From the cell containing the given text, extract its center point as (x, y) coordinate. 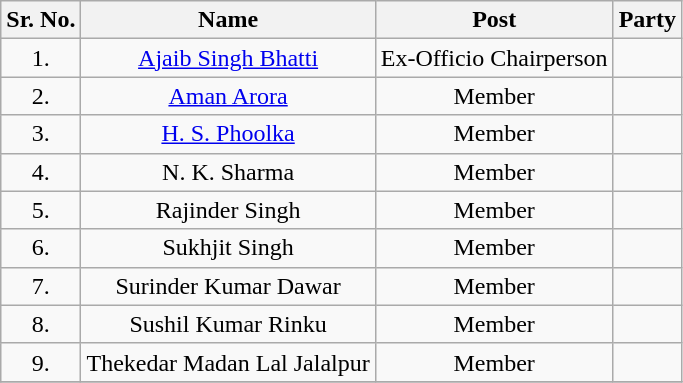
8. (41, 324)
Sukhjit Singh (228, 248)
Name (228, 20)
9. (41, 362)
Ex-Officio Chairperson (494, 58)
H. S. Phoolka (228, 134)
6. (41, 248)
Surinder Kumar Dawar (228, 286)
1. (41, 58)
5. (41, 210)
Ajaib Singh Bhatti (228, 58)
4. (41, 172)
Aman Arora (228, 96)
Party (647, 20)
Sr. No. (41, 20)
Rajinder Singh (228, 210)
N. K. Sharma (228, 172)
3. (41, 134)
Sushil Kumar Rinku (228, 324)
7. (41, 286)
Thekedar Madan Lal Jalalpur (228, 362)
Post (494, 20)
2. (41, 96)
